Return the [X, Y] coordinate for the center point of the cell that contains the specified text.  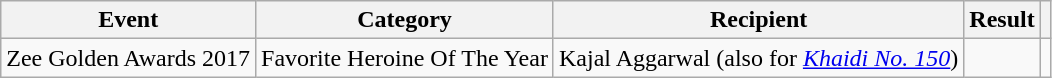
Zee Golden Awards 2017 [128, 58]
Recipient [758, 20]
Event [128, 20]
Favorite Heroine Of The Year [405, 58]
Kajal Aggarwal (also for Khaidi No. 150) [758, 58]
Category [405, 20]
Result [1002, 20]
